Capture the cell that displays the provided text and extract its [X, Y] central coordinate. 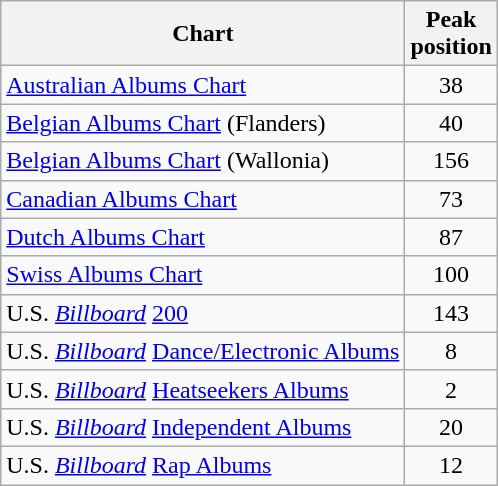
2 [451, 389]
Chart [203, 34]
143 [451, 313]
U.S. Billboard Dance/Electronic Albums [203, 351]
100 [451, 275]
U.S. Billboard 200 [203, 313]
Belgian Albums Chart (Flanders) [203, 123]
U.S. Billboard Heatseekers Albums [203, 389]
12 [451, 465]
Canadian Albums Chart [203, 199]
Dutch Albums Chart [203, 237]
Belgian Albums Chart (Wallonia) [203, 161]
156 [451, 161]
38 [451, 85]
Peakposition [451, 34]
20 [451, 427]
40 [451, 123]
U.S. Billboard Rap Albums [203, 465]
Swiss Albums Chart [203, 275]
87 [451, 237]
73 [451, 199]
8 [451, 351]
U.S. Billboard Independent Albums [203, 427]
Australian Albums Chart [203, 85]
